Extract the (x, y) coordinate from the center of the cell holding the provided text.  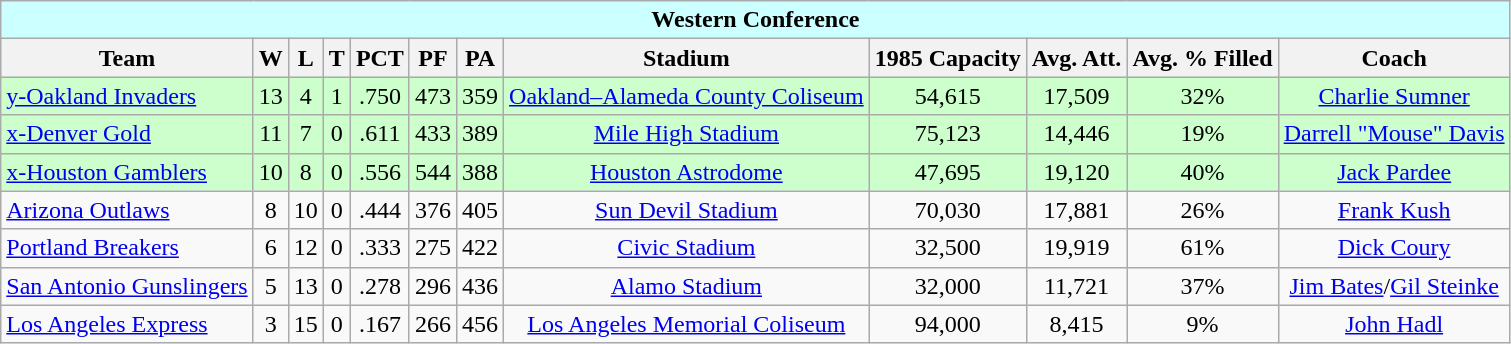
359 (480, 96)
5 (270, 286)
1 (336, 96)
Avg. % Filled (1202, 58)
Alamo Stadium (687, 286)
3 (270, 324)
Portland Breakers (127, 248)
275 (432, 248)
19% (1202, 134)
7 (306, 134)
PA (480, 58)
17,881 (1076, 210)
4 (306, 96)
Arizona Outlaws (127, 210)
422 (480, 248)
T (336, 58)
Jack Pardee (1394, 172)
.556 (380, 172)
388 (480, 172)
389 (480, 134)
San Antonio Gunslingers (127, 286)
9% (1202, 324)
Darrell "Mouse" Davis (1394, 134)
75,123 (948, 134)
8,415 (1076, 324)
Oakland–Alameda County Coliseum (687, 96)
6 (270, 248)
296 (432, 286)
61% (1202, 248)
266 (432, 324)
Jim Bates/Gil Steinke (1394, 286)
11 (270, 134)
x-Denver Gold (127, 134)
x-Houston Gamblers (127, 172)
John Hadl (1394, 324)
94,000 (948, 324)
19,120 (1076, 172)
.444 (380, 210)
Team (127, 58)
Houston Astrodome (687, 172)
32% (1202, 96)
32,000 (948, 286)
PCT (380, 58)
473 (432, 96)
Stadium (687, 58)
Frank Kush (1394, 210)
70,030 (948, 210)
456 (480, 324)
Western Conference (756, 20)
12 (306, 248)
Los Angeles Memorial Coliseum (687, 324)
.167 (380, 324)
17,509 (1076, 96)
PF (432, 58)
Sun Devil Stadium (687, 210)
.611 (380, 134)
Coach (1394, 58)
15 (306, 324)
11,721 (1076, 286)
54,615 (948, 96)
Mile High Stadium (687, 134)
37% (1202, 286)
Civic Stadium (687, 248)
.750 (380, 96)
26% (1202, 210)
19,919 (1076, 248)
436 (480, 286)
Dick Coury (1394, 248)
1985 Capacity (948, 58)
.333 (380, 248)
Avg. Att. (1076, 58)
.278 (380, 286)
376 (432, 210)
14,446 (1076, 134)
y-Oakland Invaders (127, 96)
L (306, 58)
544 (432, 172)
40% (1202, 172)
433 (432, 134)
Los Angeles Express (127, 324)
32,500 (948, 248)
W (270, 58)
47,695 (948, 172)
405 (480, 210)
Charlie Sumner (1394, 96)
